Pinpoint the cell where the given text exists, returning its [X, Y] midpoint coordinate. 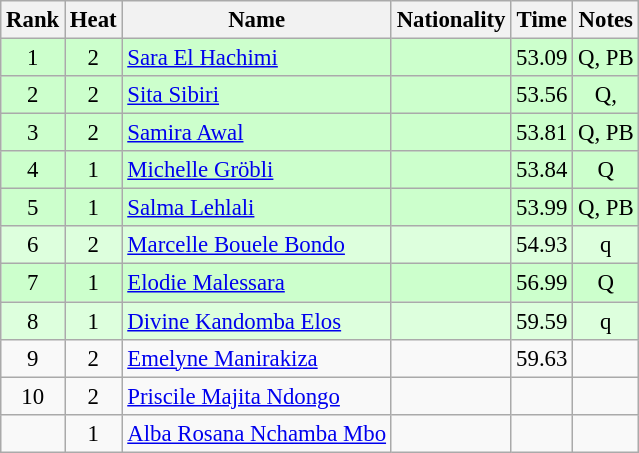
Salma Lehlali [256, 208]
Sara El Hachimi [256, 58]
53.81 [542, 133]
59.63 [542, 358]
Marcelle Bouele Bondo [256, 245]
9 [33, 358]
53.84 [542, 170]
Name [256, 20]
Michelle Gröbli [256, 170]
53.56 [542, 95]
5 [33, 208]
10 [33, 396]
Notes [606, 20]
59.59 [542, 321]
Q, [606, 95]
Nationality [450, 20]
Sita Sibiri [256, 95]
54.93 [542, 245]
Time [542, 20]
3 [33, 133]
4 [33, 170]
56.99 [542, 283]
Rank [33, 20]
Heat [94, 20]
Priscile Majita Ndongo [256, 396]
53.99 [542, 208]
7 [33, 283]
53.09 [542, 58]
Alba Rosana Nchamba Mbo [256, 433]
Elodie Malessara [256, 283]
Emelyne Manirakiza [256, 358]
Samira Awal [256, 133]
8 [33, 321]
6 [33, 245]
Divine Kandomba Elos [256, 321]
